For the text-containing cell, return its midpoint in [x, y] coordinate format. 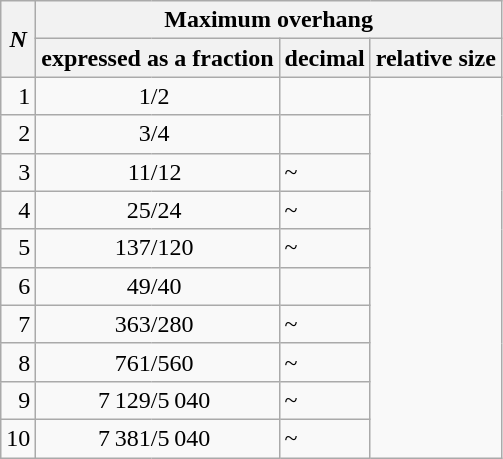
N [18, 39]
7 129 [94, 400]
363 [94, 324]
expressed as a fraction [158, 58]
11 [94, 172]
8 [18, 362]
4 [18, 210]
7 381 [94, 438]
9 [18, 400]
/120 [215, 248]
7 [18, 324]
/280 [215, 324]
761 [94, 362]
/2 [215, 96]
Maximum overhang [269, 20]
25 [94, 210]
2 [18, 134]
10 [18, 438]
/12 [215, 172]
/24 [215, 210]
decimal [324, 58]
/40 [215, 286]
49 [94, 286]
relative size [436, 58]
6 [18, 286]
5 [18, 248]
/4 [215, 134]
137 [94, 248]
/560 [215, 362]
